Detect which cell encompasses the target text, then output its (X, Y) center coordinate. 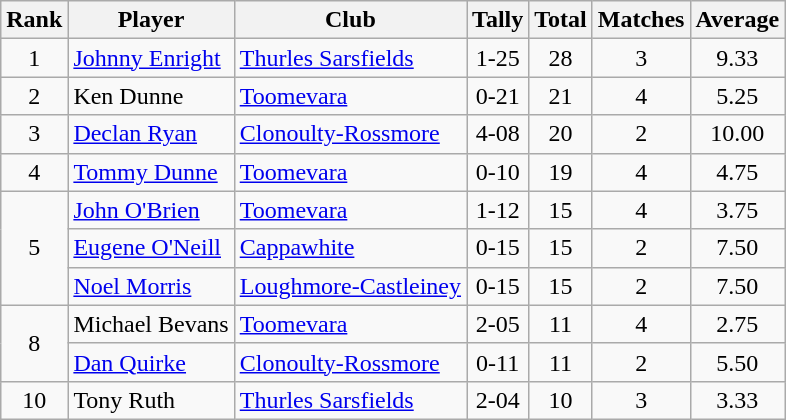
Ken Dunne (151, 96)
0-10 (498, 172)
5.25 (738, 96)
Club (350, 20)
3.75 (738, 210)
5.50 (738, 362)
4.75 (738, 172)
28 (561, 58)
1-12 (498, 210)
Player (151, 20)
Noel Morris (151, 286)
Rank (34, 20)
2.75 (738, 324)
2-04 (498, 400)
Dan Quirke (151, 362)
19 (561, 172)
1 (34, 58)
Cappawhite (350, 248)
Loughmore-Castleiney (350, 286)
Tommy Dunne (151, 172)
Tony Ruth (151, 400)
2-05 (498, 324)
0-11 (498, 362)
8 (34, 343)
John O'Brien (151, 210)
Total (561, 20)
20 (561, 134)
0-21 (498, 96)
Average (738, 20)
4-08 (498, 134)
Michael Bevans (151, 324)
1-25 (498, 58)
Johnny Enright (151, 58)
10.00 (738, 134)
9.33 (738, 58)
3.33 (738, 400)
Tally (498, 20)
5 (34, 248)
21 (561, 96)
Matches (641, 20)
Eugene O'Neill (151, 248)
Declan Ryan (151, 134)
